Search for the cell housing the specified text and yield its (x, y) center coordinate. 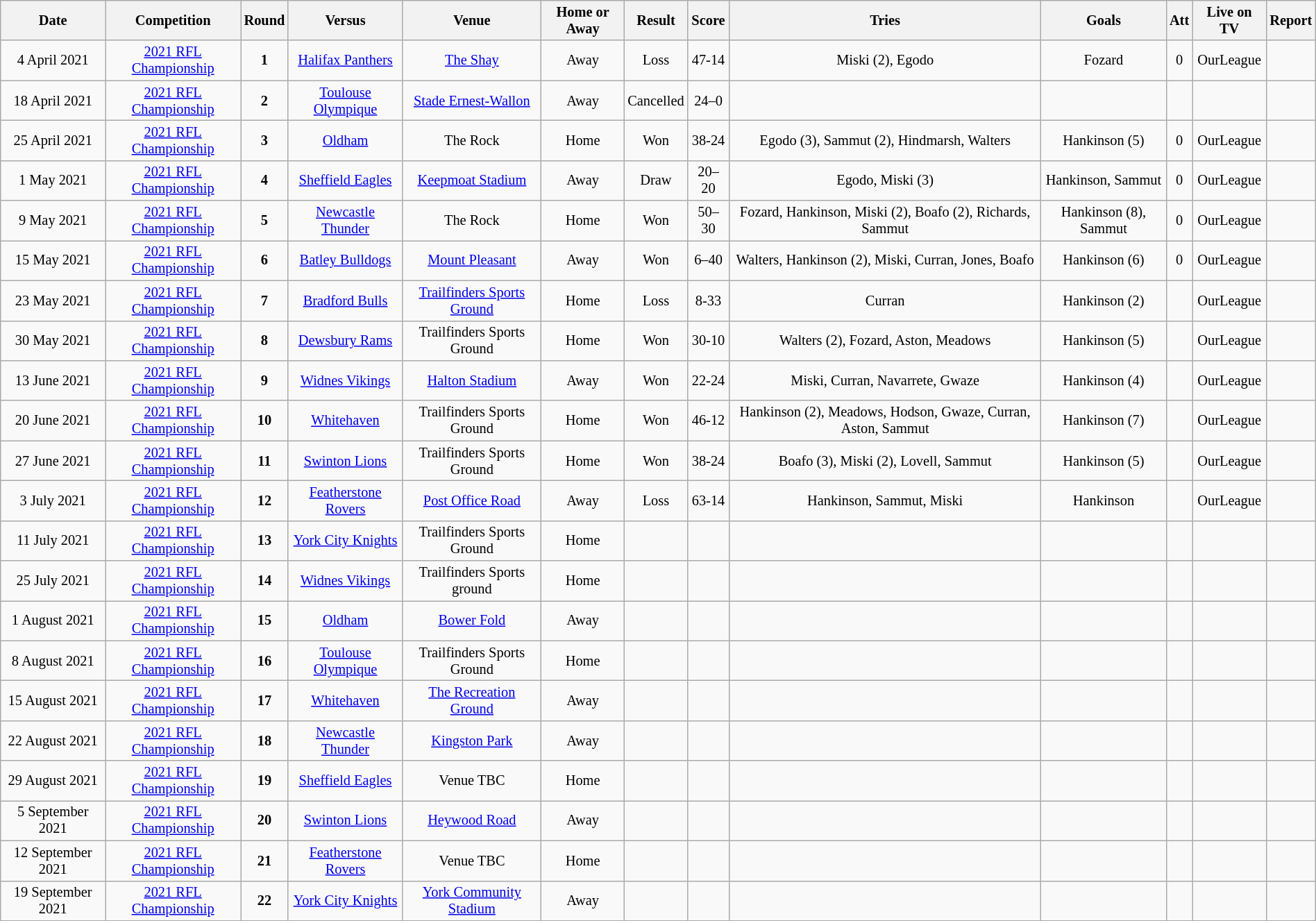
63-14 (709, 500)
Hankinson (2) (1104, 301)
15 August 2021 (53, 700)
Post Office Road (472, 500)
Hankinson (7) (1104, 421)
Egodo, Miski (3) (886, 180)
Hankinson (6) (1104, 260)
Mount Pleasant (472, 260)
11 July 2021 (53, 541)
Date (53, 20)
Fozard (1104, 60)
7 (265, 301)
24–0 (709, 101)
Kingston Park (472, 741)
46-12 (709, 421)
Hankinson, Sammut, Miski (886, 500)
25 July 2021 (53, 581)
10 (265, 421)
5 September 2021 (53, 820)
5 (265, 221)
Stade Ernest-Wallon (472, 101)
4 (265, 180)
Walters (2), Fozard, Aston, Meadows (886, 341)
Fozard, Hankinson, Miski (2), Boafo (2), Richards, Sammut (886, 221)
9 (265, 380)
6–40 (709, 260)
Halton Stadium (472, 380)
25 April 2021 (53, 140)
21 (265, 861)
Cancelled (655, 101)
12 September 2021 (53, 861)
18 (265, 741)
Report (1291, 20)
30 May 2021 (53, 341)
3 July 2021 (53, 500)
Home or Away (583, 20)
15 (265, 620)
22 (265, 901)
Trailfinders Sports ground (472, 581)
2 (265, 101)
11 (265, 461)
1 May 2021 (53, 180)
Hankinson (2), Meadows, Hodson, Gwaze, Curran, Aston, Sammut (886, 421)
6 (265, 260)
8 (265, 341)
13 (265, 541)
Miski (2), Egodo (886, 60)
Competition (174, 20)
York Community Stadium (472, 901)
1 (265, 60)
Hankinson (4) (1104, 380)
17 (265, 700)
15 May 2021 (53, 260)
8 August 2021 (53, 661)
Dewsbury Rams (346, 341)
3 (265, 140)
Live on TV (1229, 20)
Walters, Hankinson (2), Miski, Curran, Jones, Boafo (886, 260)
Goals (1104, 20)
Keepmoat Stadium (472, 180)
Halifax Panthers (346, 60)
Egodo (3), Sammut (2), Hindmarsh, Walters (886, 140)
1 August 2021 (53, 620)
Batley Bulldogs (346, 260)
Heywood Road (472, 820)
19 (265, 781)
14 (265, 581)
22 August 2021 (53, 741)
Result (655, 20)
23 May 2021 (53, 301)
Draw (655, 180)
Bower Fold (472, 620)
The Shay (472, 60)
Bradford Bulls (346, 301)
Hankinson, Sammut (1104, 180)
Hankinson (8), Sammut (1104, 221)
30-10 (709, 341)
Versus (346, 20)
The Recreation Ground (472, 700)
20 (265, 820)
Boafo (3), Miski (2), Lovell, Sammut (886, 461)
12 (265, 500)
16 (265, 661)
Hankinson (1104, 500)
4 April 2021 (53, 60)
Score (709, 20)
47-14 (709, 60)
Round (265, 20)
Curran (886, 301)
Att (1179, 20)
27 June 2021 (53, 461)
Miski, Curran, Navarrete, Gwaze (886, 380)
20 June 2021 (53, 421)
18 April 2021 (53, 101)
Tries (886, 20)
8-33 (709, 301)
50–30 (709, 221)
9 May 2021 (53, 221)
20–20 (709, 180)
19 September 2021 (53, 901)
Venue (472, 20)
13 June 2021 (53, 380)
29 August 2021 (53, 781)
22-24 (709, 380)
